From the cell containing the given text, extract its center point as [X, Y] coordinate. 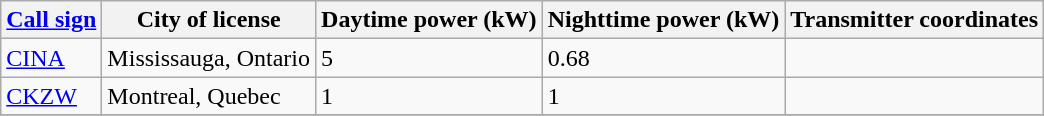
Mississauga, Ontario [209, 58]
CKZW [52, 96]
Montreal, Quebec [209, 96]
Call sign [52, 20]
5 [430, 58]
0.68 [664, 58]
Nighttime power (kW) [664, 20]
Daytime power (kW) [430, 20]
CINA [52, 58]
City of license [209, 20]
Transmitter coordinates [914, 20]
